Find where the given text appears and provide that cell's center as (X, Y) coordinate. 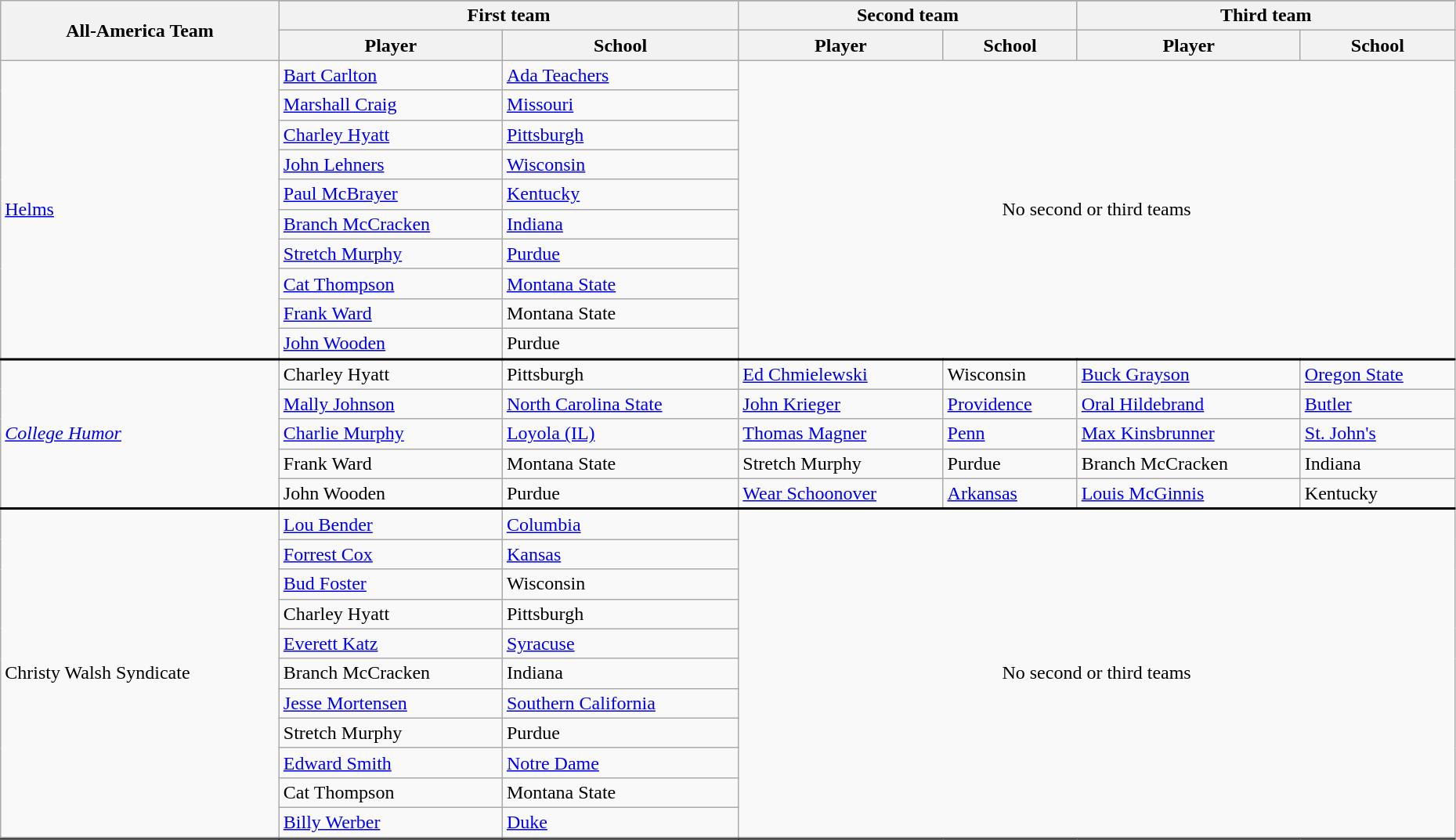
John Krieger (841, 404)
Wear Schoonover (841, 493)
Paul McBrayer (390, 194)
Bud Foster (390, 584)
Oregon State (1377, 374)
Third team (1266, 16)
Louis McGinnis (1189, 493)
John Lehners (390, 164)
Columbia (620, 525)
Notre Dame (620, 762)
Edward Smith (390, 762)
Christy Walsh Syndicate (140, 673)
Missouri (620, 105)
Buck Grayson (1189, 374)
Max Kinsbrunner (1189, 434)
Mally Johnson (390, 404)
Everett Katz (390, 644)
North Carolina State (620, 404)
St. John's (1377, 434)
Ada Teachers (620, 75)
Duke (620, 822)
College Humor (140, 434)
Kansas (620, 554)
Forrest Cox (390, 554)
Billy Werber (390, 822)
First team (509, 16)
Lou Bender (390, 525)
Butler (1377, 404)
All-America Team (140, 31)
Syracuse (620, 644)
Ed Chmielewski (841, 374)
Jesse Mortensen (390, 703)
Arkansas (1010, 493)
Charlie Murphy (390, 434)
Helms (140, 210)
Marshall Craig (390, 105)
Loyola (IL) (620, 434)
Bart Carlton (390, 75)
Thomas Magner (841, 434)
Oral Hildebrand (1189, 404)
Southern California (620, 703)
Penn (1010, 434)
Second team (908, 16)
Providence (1010, 404)
